From the cell containing the given text, extract its center point as [x, y] coordinate. 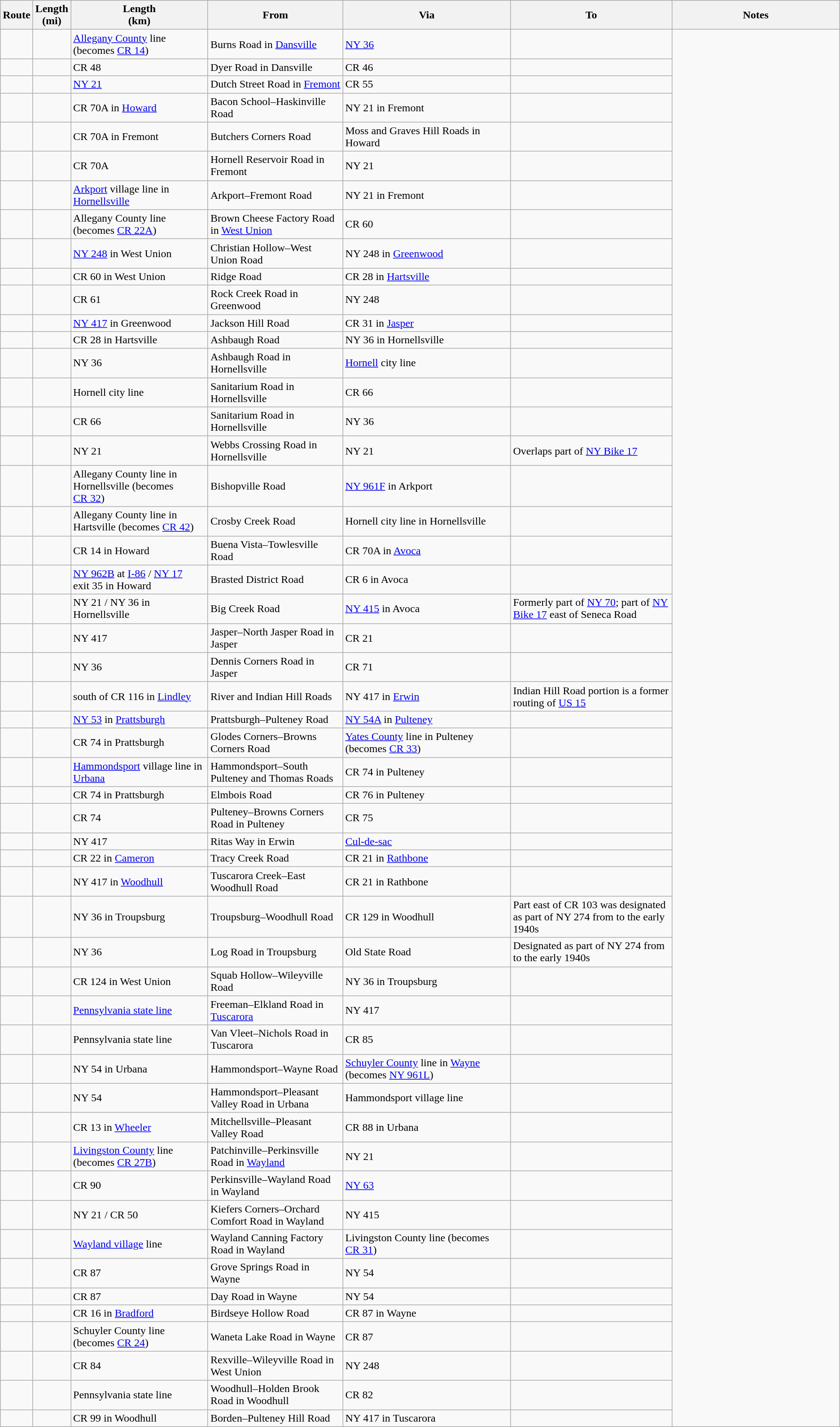
CR 14 in Howard [140, 550]
CR 99 in Woodhull [140, 1418]
CR 46 [427, 67]
Formerly part of NY 70; part of NY Bike 17 east of Seneca Road [591, 608]
NY 21 / CR 50 [140, 1214]
Cul-de-sac [427, 841]
CR 124 in West Union [140, 981]
NY 54A in Pulteney [427, 719]
CR 6 in Avoca [427, 580]
Waneta Lake Road in Wayne [275, 1336]
Hornell Reservoir Road in Fremont [275, 166]
NY 417 in Erwin [427, 696]
Schuyler County line in Wayne (becomes NY 961L) [427, 1069]
CR 22 in Cameron [140, 858]
NY 415 [427, 1214]
Allegany County line (becomes CR 22A) [140, 224]
CR 16 in Bradford [140, 1313]
CR 85 [427, 1039]
Wayland Canning Factory Road in Wayland [275, 1244]
CR 31 in Jasper [427, 323]
Bacon School–Haskinville Road [275, 108]
Ridge Road [275, 276]
CR 74 in Pulteney [427, 772]
Dennis Corners Road in Jasper [275, 667]
CR 75 [427, 819]
Designated as part of NY 274 from to the early 1940s [591, 952]
NY 417 in Tuscarora [427, 1418]
CR 129 in Woodhull [427, 917]
Rock Creek Road in Greenwood [275, 300]
Grove Springs Road in Wayne [275, 1274]
Allegany County line in Hornellsville (becomes CR 32) [140, 486]
Tracy Creek Road [275, 858]
Freeman–Elkland Road in Tuscarora [275, 1011]
NY 21 / NY 36 in Hornellsville [140, 608]
Prattsburgh–Pulteney Road [275, 719]
Dutch Street Road in Fremont [275, 84]
Via [427, 15]
Log Road in Troupsburg [275, 952]
CR 21 [427, 638]
Butchers Corners Road [275, 136]
Hornell city line in Hornellsville [427, 521]
Buena Vista–Towlesville Road [275, 550]
Patchinville–Perkinsville Road in Wayland [275, 1156]
CR 70A [140, 166]
Kiefers Corners–Orchard Comfort Road in Wayland [275, 1214]
Hammondsport village line [427, 1098]
CR 84 [140, 1366]
River and Indian Hill Roads [275, 696]
Indian Hill Road portion is a former routing of US 15 [591, 696]
Burns Road in Dansville [275, 44]
CR 60 [427, 224]
Van Vleet–Nichols Road in Tuscarora [275, 1039]
Yates County line in Pulteney (becomes CR 33) [427, 742]
Crosby Creek Road [275, 521]
CR 90 [140, 1186]
NY 417 in Greenwood [140, 323]
Length(mi) [52, 15]
Big Creek Road [275, 608]
From [275, 15]
Hammondsport–Wayne Road [275, 1069]
CR 70A in Howard [140, 108]
NY 248 in West Union [140, 253]
Mitchellsville–Pleasant Valley Road [275, 1127]
CR 74 [140, 819]
CR 76 in Pulteney [427, 795]
south of CR 116 in Lindley [140, 696]
Brasted District Road [275, 580]
Allegany County line (becomes CR 14) [140, 44]
Route [17, 15]
Rexville–Wileyville Road in West Union [275, 1366]
CR 70A in Avoca [427, 550]
To [591, 15]
Hammondsport–South Pulteney and Thomas Roads [275, 772]
Ritas Way in Erwin [275, 841]
Overlaps part of NY Bike 17 [591, 451]
NY 54 in Urbana [140, 1069]
Ashbaugh Road [275, 340]
CR 55 [427, 84]
Christian Hollow–West Union Road [275, 253]
Jasper–North Jasper Road in Jasper [275, 638]
NY 415 in Avoca [427, 608]
Troupsburg–Woodhull Road [275, 917]
Elmbois Road [275, 795]
Jackson Hill Road [275, 323]
NY 63 [427, 1186]
Livingston County line (becomes CR 27B) [140, 1156]
Tuscarora Creek–East Woodhull Road [275, 881]
Glodes Corners–Browns Corners Road [275, 742]
Day Road in Wayne [275, 1296]
Livingston County line (becomes CR 31) [427, 1244]
CR 61 [140, 300]
Wayland village line [140, 1244]
NY 248 in Greenwood [427, 253]
Woodhull–Holden Brook Road in Woodhull [275, 1395]
Allegany County line in Hartsville (becomes CR 42) [140, 521]
Squab Hollow–Wileyville Road [275, 981]
Arkport village line in Hornellsville [140, 195]
CR 60 in West Union [140, 276]
CR 70A in Fremont [140, 136]
Birdseye Hollow Road [275, 1313]
Moss and Graves Hill Roads in Howard [427, 136]
Part east of CR 103 was designated as part of NY 274 from to the early 1940s [591, 917]
NY 53 in Prattsburgh [140, 719]
Notes [756, 15]
Dyer Road in Dansville [275, 67]
NY 961F in Arkport [427, 486]
CR 87 in Wayne [427, 1313]
CR 82 [427, 1395]
NY 36 in Hornellsville [427, 340]
Arkport–Fremont Road [275, 195]
Length(km) [140, 15]
Bishopville Road [275, 486]
CR 88 in Urbana [427, 1127]
Pulteney–Browns Corners Road in Pulteney [275, 819]
CR 71 [427, 667]
CR 48 [140, 67]
Schuyler County line (becomes CR 24) [140, 1336]
CR 13 in Wheeler [140, 1127]
Borden–Pulteney Hill Road [275, 1418]
Brown Cheese Factory Road in West Union [275, 224]
Perkinsville–Wayland Road in Wayland [275, 1186]
Hammondsport–Pleasant Valley Road in Urbana [275, 1098]
Old State Road [427, 952]
NY 962B at I-86 / NY 17 exit 35 in Howard [140, 580]
Hammondsport village line in Urbana [140, 772]
Ashbaugh Road in Hornellsville [275, 363]
Webbs Crossing Road in Hornellsville [275, 451]
NY 417 in Woodhull [140, 881]
